Output the [X, Y] coordinate of the center of the cell containing the given text.  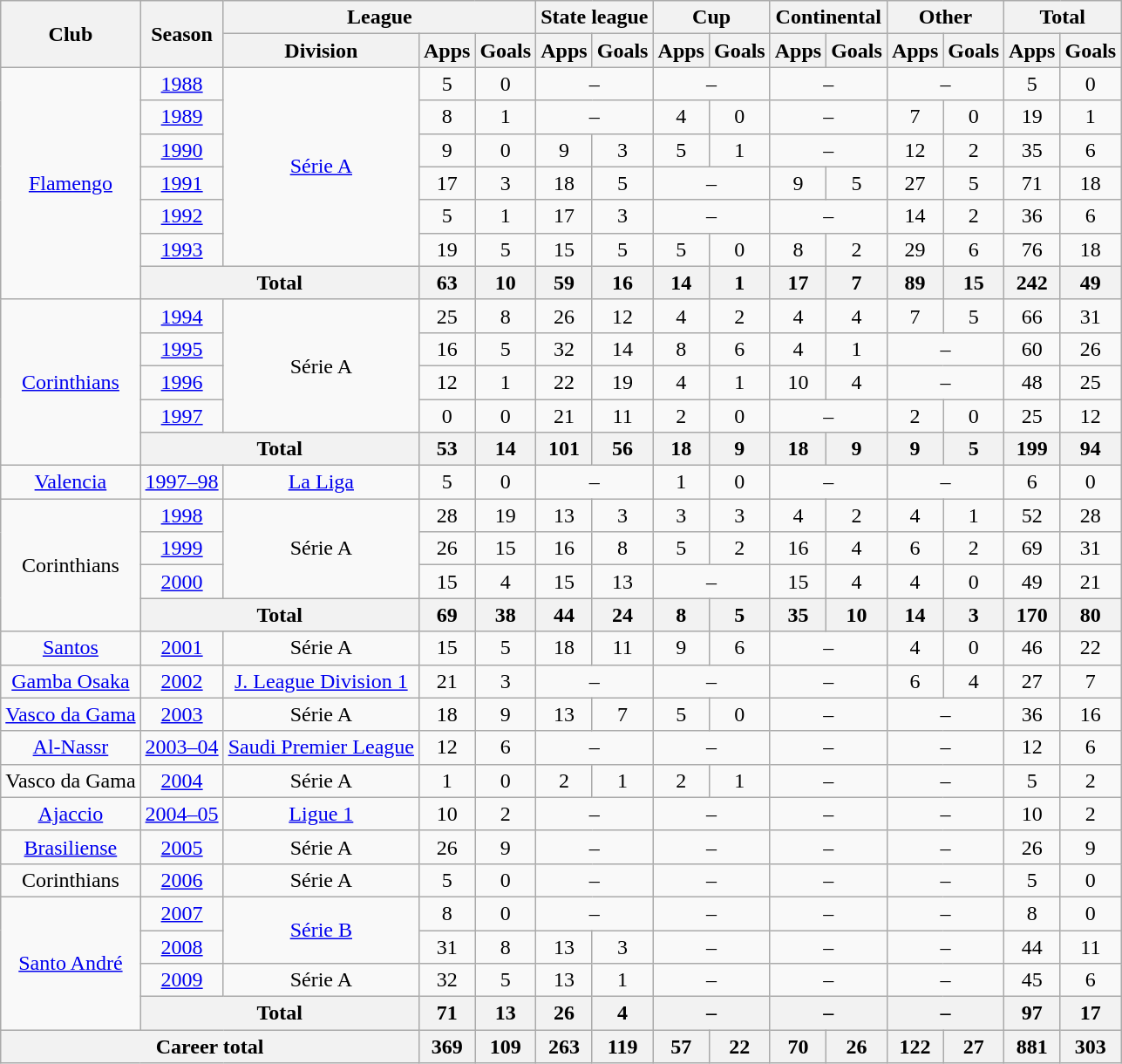
Division [321, 51]
2009 [181, 980]
45 [1032, 980]
1997–98 [181, 482]
170 [1032, 615]
1988 [181, 84]
76 [1032, 249]
2001 [181, 648]
199 [1032, 449]
Saudi Premier League [321, 747]
1997 [181, 416]
Gamba Osaka [71, 681]
Brasiliense [71, 847]
Continental [828, 17]
1998 [181, 515]
70 [798, 1047]
94 [1091, 449]
2007 [181, 913]
Valencia [71, 482]
1992 [181, 216]
1995 [181, 349]
Cup [711, 17]
Club [71, 34]
263 [564, 1047]
2000 [181, 582]
66 [1032, 316]
48 [1032, 382]
119 [622, 1047]
38 [506, 615]
59 [564, 283]
1996 [181, 382]
Al-Nassr [71, 747]
J. League Division 1 [321, 681]
881 [1032, 1047]
2004–05 [181, 814]
Santo André [71, 963]
57 [681, 1047]
53 [446, 449]
Season [181, 34]
Ajaccio [71, 814]
1994 [181, 316]
24 [622, 615]
Flamengo [71, 183]
State league [595, 17]
2002 [181, 681]
369 [446, 1047]
1990 [181, 150]
2003 [181, 714]
303 [1091, 1047]
Career total [210, 1047]
1999 [181, 549]
2004 [181, 781]
1989 [181, 117]
89 [915, 283]
29 [915, 249]
1991 [181, 183]
2006 [181, 880]
Série B [321, 930]
Other [945, 17]
242 [1032, 283]
2003–04 [181, 747]
80 [1091, 615]
Ligue 1 [321, 814]
97 [1032, 1013]
109 [506, 1047]
1993 [181, 249]
52 [1032, 515]
63 [446, 283]
2005 [181, 847]
101 [564, 449]
League [379, 17]
Santos [71, 648]
122 [915, 1047]
60 [1032, 349]
46 [1032, 648]
La Liga [321, 482]
56 [622, 449]
2008 [181, 946]
